Identify which cell holds the provided text, then report its (x, y) central coordinate. 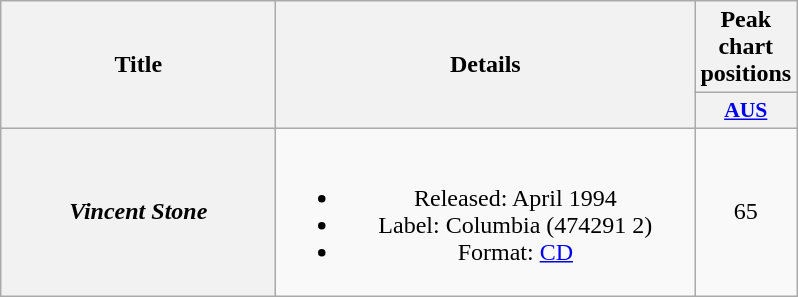
Details (486, 65)
Peak chart positions (746, 47)
Vincent Stone (138, 212)
Released: April 1994Label: Columbia (474291 2)Format: CD (486, 212)
AUS (746, 111)
65 (746, 212)
Title (138, 65)
